Determine the [x, y] coordinate at the center of the cell enclosing the given text.  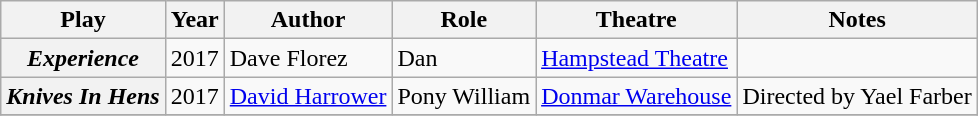
Year [194, 20]
Role [464, 20]
Experience [83, 58]
Pony William [464, 96]
Knives In Hens [83, 96]
Donmar Warehouse [636, 96]
Directed by Yael Farber [857, 96]
Author [308, 20]
Dave Florez [308, 58]
Play [83, 20]
Notes [857, 20]
Dan [464, 58]
David Harrower [308, 96]
Hampstead Theatre [636, 58]
Theatre [636, 20]
